Capture the cell that displays the provided text and extract its (x, y) central coordinate. 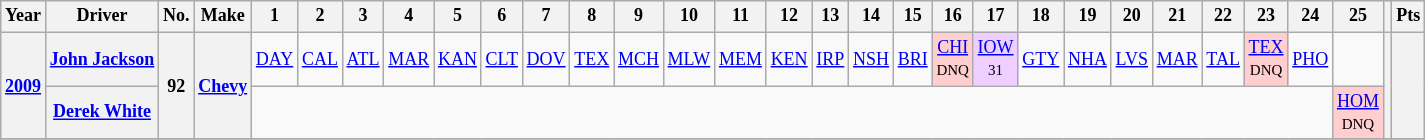
22 (1223, 16)
12 (789, 16)
16 (952, 16)
TEX (592, 59)
7 (546, 16)
20 (1132, 16)
9 (639, 16)
25 (1358, 16)
92 (176, 86)
LVS (1132, 59)
NSH (872, 59)
CLT (502, 59)
8 (592, 16)
13 (830, 16)
1 (275, 16)
ATL (363, 59)
4 (409, 16)
14 (872, 16)
5 (458, 16)
John Jackson (102, 59)
DAY (275, 59)
TAL (1223, 59)
TEXDNQ (1266, 59)
Make (223, 16)
24 (1310, 16)
KEN (789, 59)
HOMDNQ (1358, 113)
Chevy (223, 86)
19 (1088, 16)
Year (24, 16)
CAL (320, 59)
23 (1266, 16)
6 (502, 16)
KAN (458, 59)
21 (1177, 16)
3 (363, 16)
11 (741, 16)
18 (1041, 16)
No. (176, 16)
MLW (688, 59)
MEM (741, 59)
Pts (1408, 16)
Driver (102, 16)
2009 (24, 86)
BRI (912, 59)
2 (320, 16)
IRP (830, 59)
15 (912, 16)
NHA (1088, 59)
IOW31 (996, 59)
MCH (639, 59)
GTY (1041, 59)
Derek White (102, 113)
CHIDNQ (952, 59)
10 (688, 16)
17 (996, 16)
DOV (546, 59)
PHO (1310, 59)
